Output the [X, Y] coordinate of the center of the cell containing the given text.  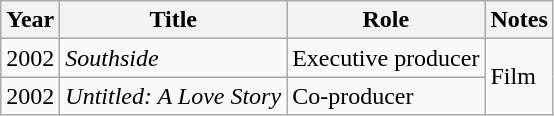
Title [174, 20]
Notes [519, 20]
Untitled: A Love Story [174, 96]
Role [386, 20]
Film [519, 77]
Year [30, 20]
Southside [174, 58]
Executive producer [386, 58]
Co-producer [386, 96]
